From the cell containing the given text, extract its center point as (x, y) coordinate. 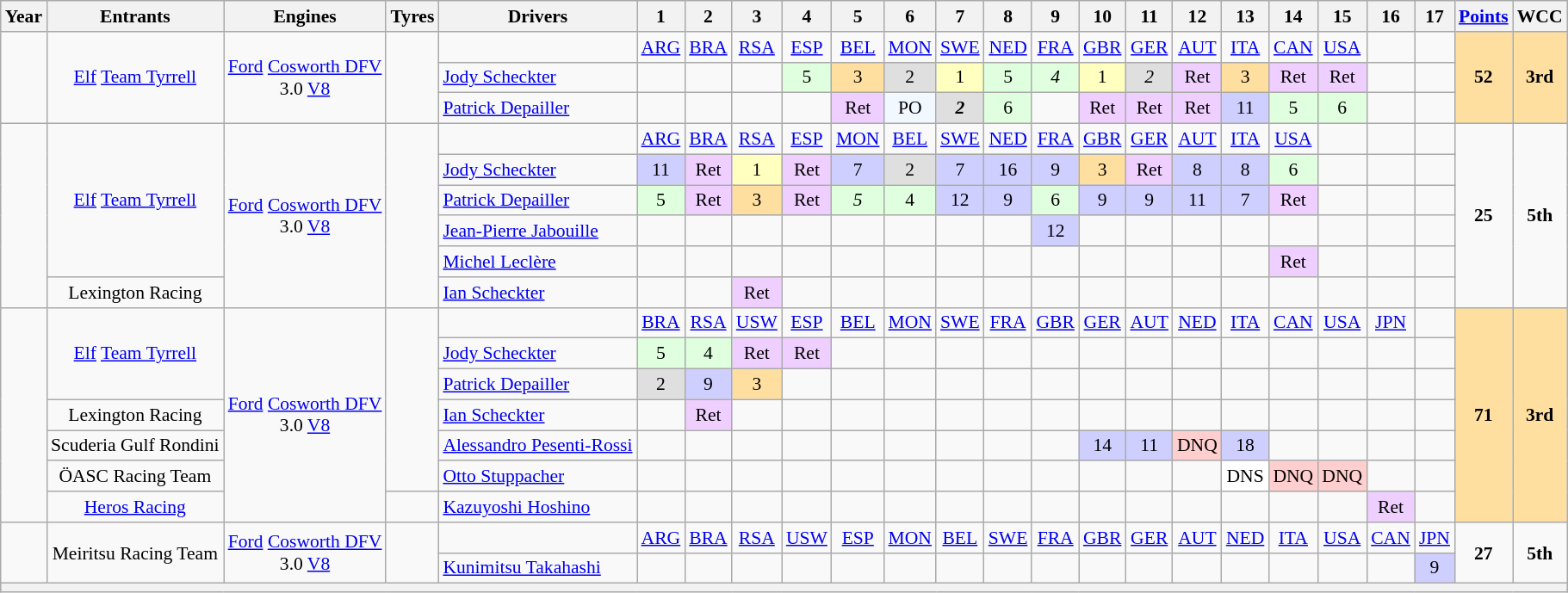
Engines (305, 16)
27 (1484, 553)
10 (1102, 16)
DNS (1245, 477)
PO (909, 108)
Otto Stuppacher (537, 477)
71 (1484, 415)
Michel Leclère (537, 262)
Points (1484, 16)
ÖASC Racing Team (135, 477)
Entrants (135, 16)
17 (1435, 16)
52 (1484, 77)
18 (1245, 446)
Meiritsu Racing Team (135, 553)
15 (1342, 16)
Kunimitsu Takahashi (537, 568)
Tyres (412, 16)
Jean-Pierre Jabouille (537, 232)
Kazuyoshi Hoshino (537, 507)
Year (24, 16)
Drivers (537, 16)
13 (1245, 16)
WCC (1540, 16)
25 (1484, 216)
Alessandro Pesenti-Rossi (537, 446)
Heros Racing (135, 507)
Scuderia Gulf Rondini (135, 446)
